Search for the cell housing the specified text and yield its (x, y) center coordinate. 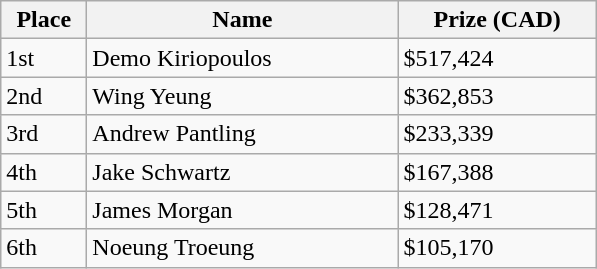
$233,339 (498, 134)
$128,471 (498, 210)
$167,388 (498, 172)
$517,424 (498, 58)
3rd (44, 134)
6th (44, 248)
Jake Schwartz (242, 172)
2nd (44, 96)
$362,853 (498, 96)
1st (44, 58)
Demo Kiriopoulos (242, 58)
Place (44, 20)
4th (44, 172)
Noeung Troeung (242, 248)
Andrew Pantling (242, 134)
Prize (CAD) (498, 20)
$105,170 (498, 248)
James Morgan (242, 210)
Name (242, 20)
5th (44, 210)
Wing Yeung (242, 96)
